Provide the [X, Y] coordinate of the cell's center where the given text is located.  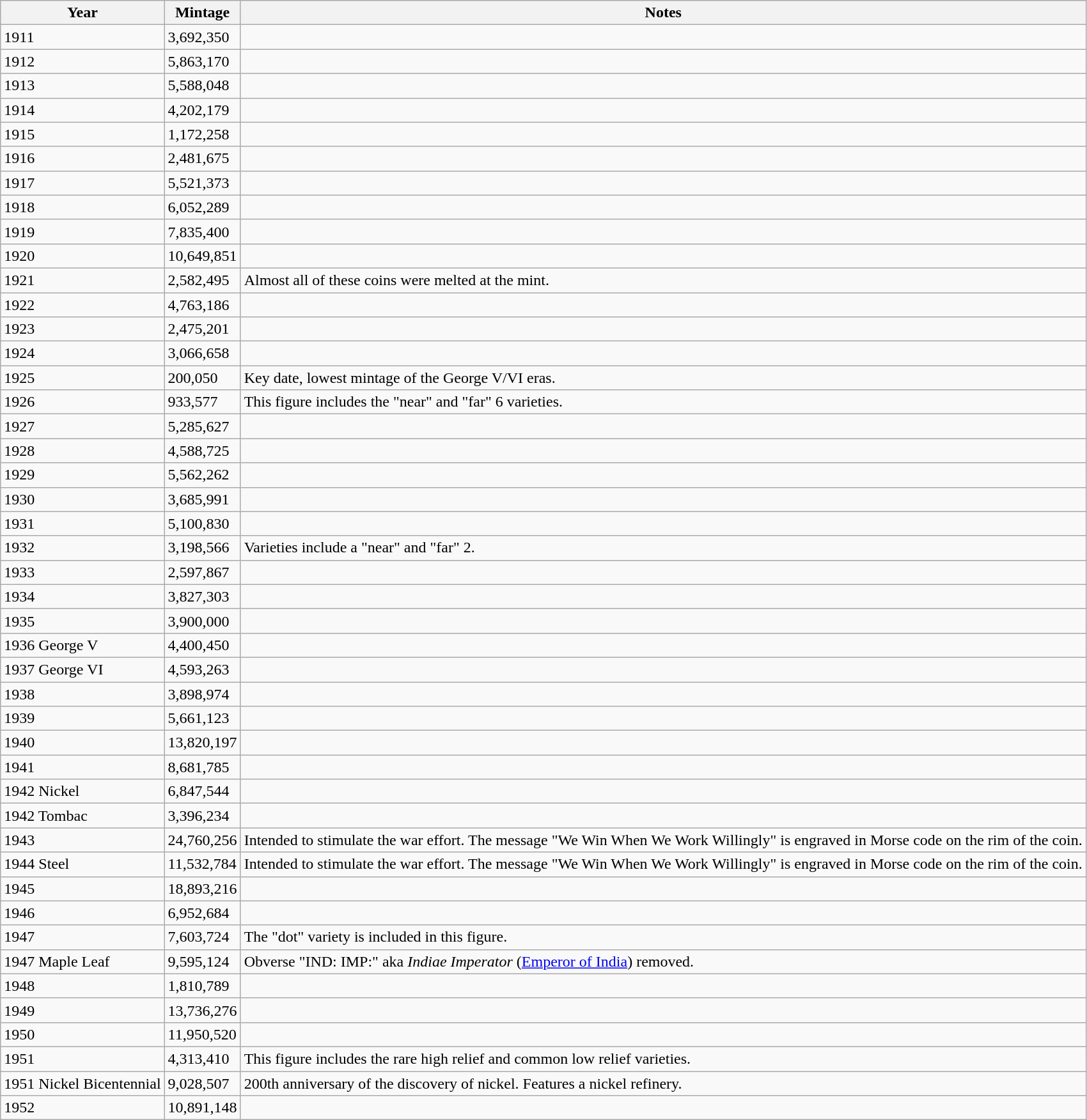
13,820,197 [202, 743]
1945 [82, 889]
4,588,725 [202, 451]
3,198,566 [202, 548]
5,285,627 [202, 426]
1929 [82, 475]
Mintage [202, 13]
1939 [82, 719]
1927 [82, 426]
1946 [82, 913]
3,898,974 [202, 694]
1944 Steel [82, 864]
1937 George VI [82, 669]
1935 [82, 621]
1942 Nickel [82, 791]
1931 [82, 524]
1912 [82, 61]
1951 [82, 1059]
9,595,124 [202, 961]
1916 [82, 159]
1914 [82, 110]
1919 [82, 231]
1928 [82, 451]
13,736,276 [202, 1010]
4,763,186 [202, 305]
6,847,544 [202, 791]
2,597,867 [202, 572]
3,396,234 [202, 816]
1934 [82, 596]
9,028,507 [202, 1084]
4,202,179 [202, 110]
2,481,675 [202, 159]
This figure includes the "near" and "far" 6 varieties. [663, 402]
Almost all of these coins were melted at the mint. [663, 280]
Varieties include a "near" and "far" 2. [663, 548]
1933 [82, 572]
1941 [82, 767]
1923 [82, 329]
18,893,216 [202, 889]
The "dot" variety is included in this figure. [663, 937]
1918 [82, 207]
5,661,123 [202, 719]
1922 [82, 305]
1,172,258 [202, 134]
7,835,400 [202, 231]
933,577 [202, 402]
4,400,450 [202, 645]
1947 [82, 937]
10,649,851 [202, 256]
3,685,991 [202, 499]
1920 [82, 256]
1913 [82, 86]
5,521,373 [202, 183]
Obverse "IND: IMP:" aka Indiae Imperator (Emperor of India) removed. [663, 961]
3,066,658 [202, 354]
6,952,684 [202, 913]
5,100,830 [202, 524]
1950 [82, 1034]
1915 [82, 134]
1925 [82, 378]
Year [82, 13]
1951 Nickel Bicentennial [82, 1084]
3,692,350 [202, 37]
5,562,262 [202, 475]
1952 [82, 1108]
1930 [82, 499]
8,681,785 [202, 767]
1932 [82, 548]
1940 [82, 743]
6,052,289 [202, 207]
11,950,520 [202, 1034]
1936 George V [82, 645]
1943 [82, 840]
1921 [82, 280]
1926 [82, 402]
1924 [82, 354]
5,588,048 [202, 86]
7,603,724 [202, 937]
Key date, lowest mintage of the George V/VI eras. [663, 378]
10,891,148 [202, 1108]
1911 [82, 37]
200th anniversary of the discovery of nickel. Features a nickel refinery. [663, 1084]
1949 [82, 1010]
1917 [82, 183]
200,050 [202, 378]
1,810,789 [202, 986]
24,760,256 [202, 840]
4,593,263 [202, 669]
1942 Tombac [82, 816]
3,900,000 [202, 621]
4,313,410 [202, 1059]
1948 [82, 986]
2,582,495 [202, 280]
3,827,303 [202, 596]
1938 [82, 694]
1947 Maple Leaf [82, 961]
This figure includes the rare high relief and common low relief varieties. [663, 1059]
5,863,170 [202, 61]
Notes [663, 13]
2,475,201 [202, 329]
11,532,784 [202, 864]
